From the cell containing the given text, extract its center point as (x, y) coordinate. 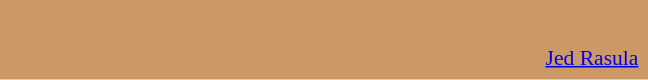
Jed Rasula (324, 58)
